Output the [X, Y] coordinate of the center of the cell containing the given text.  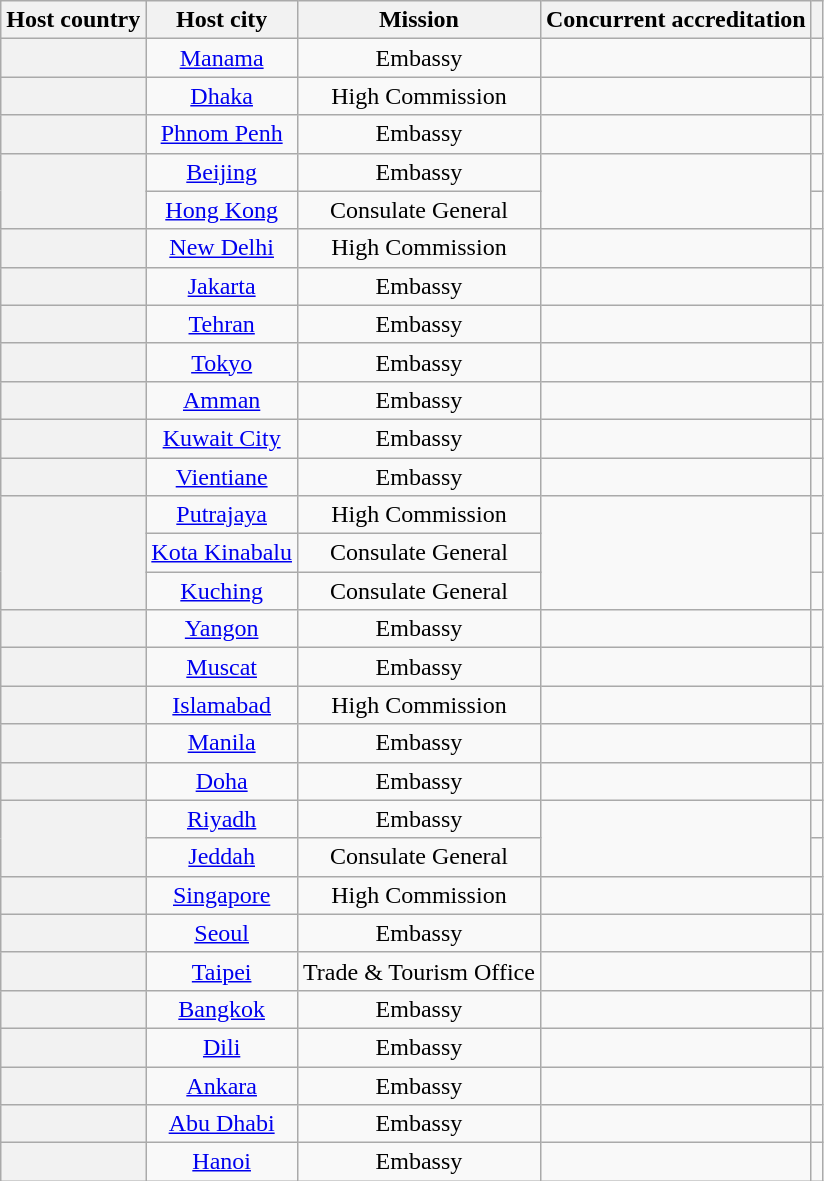
Muscat [222, 667]
Bangkok [222, 1009]
Seoul [222, 933]
Manama [222, 58]
Putrajaya [222, 515]
Hanoi [222, 1162]
Dili [222, 1047]
New Delhi [222, 248]
Jeddah [222, 857]
Amman [222, 400]
Kuching [222, 591]
Host city [222, 20]
Dhaka [222, 96]
Riyadh [222, 819]
Tokyo [222, 362]
Concurrent accreditation [676, 20]
Mission [418, 20]
Yangon [222, 629]
Kuwait City [222, 438]
Kota Kinabalu [222, 553]
Singapore [222, 895]
Doha [222, 781]
Vientiane [222, 477]
Manila [222, 743]
Jakarta [222, 286]
Abu Dhabi [222, 1124]
Beijing [222, 172]
Phnom Penh [222, 134]
Taipei [222, 971]
Hong Kong [222, 210]
Trade & Tourism Office [418, 971]
Islamabad [222, 705]
Tehran [222, 324]
Host country [74, 20]
Ankara [222, 1085]
